For the text-containing cell, return its midpoint in (x, y) coordinate format. 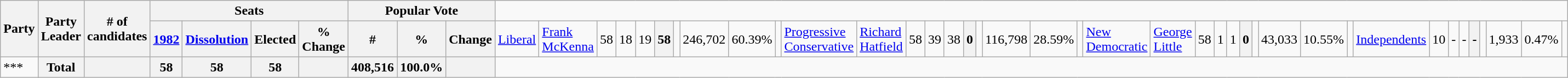
10.55% (1324, 39)
Elected (275, 39)
18 (626, 39)
Party (19, 28)
Change (471, 39)
George Little (1172, 39)
1982 (167, 39)
# ofcandidates (117, 28)
28.59% (1054, 39)
246,702 (705, 39)
% (422, 39)
116,798 (1006, 39)
1,933 (1503, 39)
Party Leader (61, 28)
Liberal (517, 39)
% Change (324, 39)
38 (953, 39)
Seats (249, 11)
100.0% (422, 67)
0.47% (1542, 39)
Progressive Conservative (819, 39)
# (373, 39)
Richard Hatfield (882, 39)
New Democratic (1117, 39)
19 (645, 39)
43,033 (1280, 39)
Total (61, 67)
60.39% (752, 39)
*** (19, 67)
Independents (1392, 39)
Dissolution (217, 39)
39 (935, 39)
408,516 (373, 67)
Frank McKenna (568, 39)
10 (1439, 39)
Popular Vote (422, 11)
